Extract the [x, y] coordinate from the center of the cell holding the provided text.  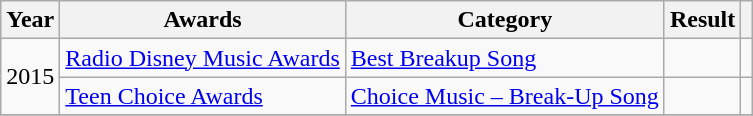
Teen Choice Awards [203, 96]
2015 [30, 77]
Year [30, 20]
Category [504, 20]
Choice Music – Break-Up Song [504, 96]
Result [702, 20]
Best Breakup Song [504, 58]
Radio Disney Music Awards [203, 58]
Awards [203, 20]
